Identify which cell holds the provided text, then report its (x, y) central coordinate. 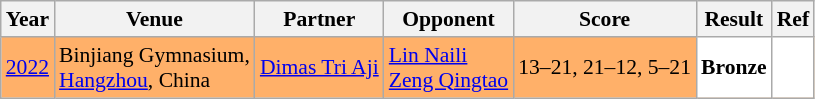
Binjiang Gymnasium,Hangzhou, China (154, 68)
13–21, 21–12, 5–21 (604, 68)
Lin Naili Zeng Qingtao (448, 68)
Score (604, 19)
Venue (154, 19)
Bronze (734, 68)
2022 (28, 68)
Ref (793, 19)
Dimas Tri Aji (320, 68)
Year (28, 19)
Opponent (448, 19)
Partner (320, 19)
Result (734, 19)
